Output the [X, Y] coordinate of the center of the cell containing the given text.  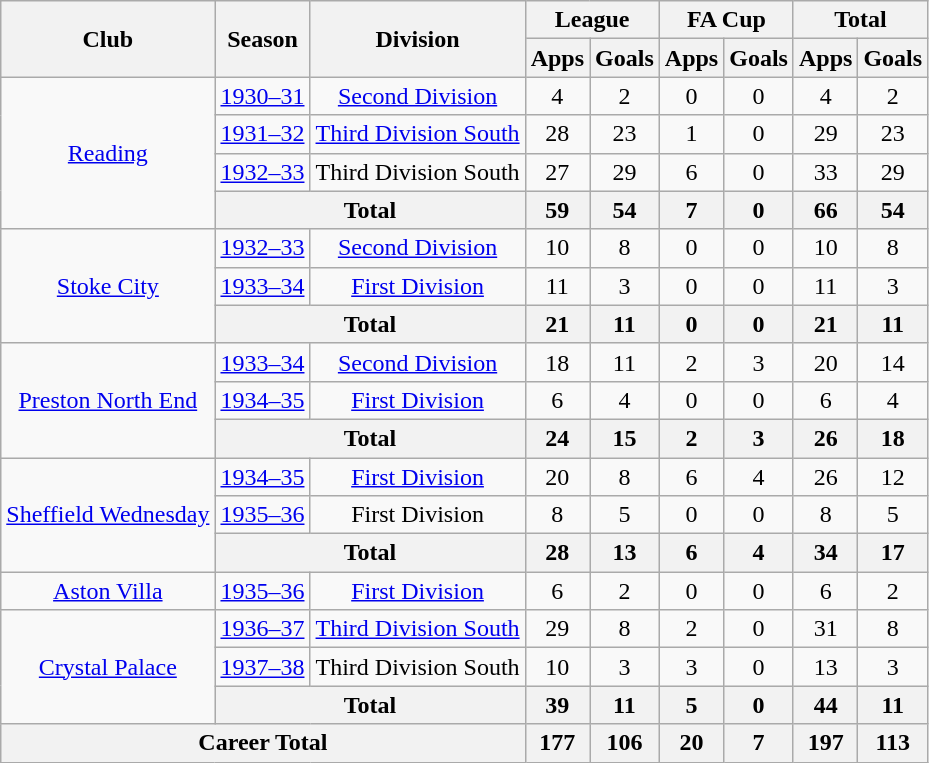
Preston North End [108, 400]
League [592, 20]
Stoke City [108, 286]
1936–37 [262, 629]
Reading [108, 153]
FA Cup [726, 20]
Career Total [263, 743]
113 [893, 743]
27 [557, 172]
12 [893, 477]
Club [108, 39]
197 [825, 743]
17 [893, 553]
44 [825, 705]
Aston Villa [108, 591]
1930–31 [262, 96]
39 [557, 705]
177 [557, 743]
106 [625, 743]
24 [557, 438]
Season [262, 39]
15 [625, 438]
1 [691, 134]
1931–32 [262, 134]
31 [825, 629]
66 [825, 210]
Sheffield Wednesday [108, 515]
Crystal Palace [108, 667]
14 [893, 362]
59 [557, 210]
33 [825, 172]
Division [418, 39]
1937–38 [262, 667]
34 [825, 553]
